Identify which cell holds the provided text, then report its [x, y] central coordinate. 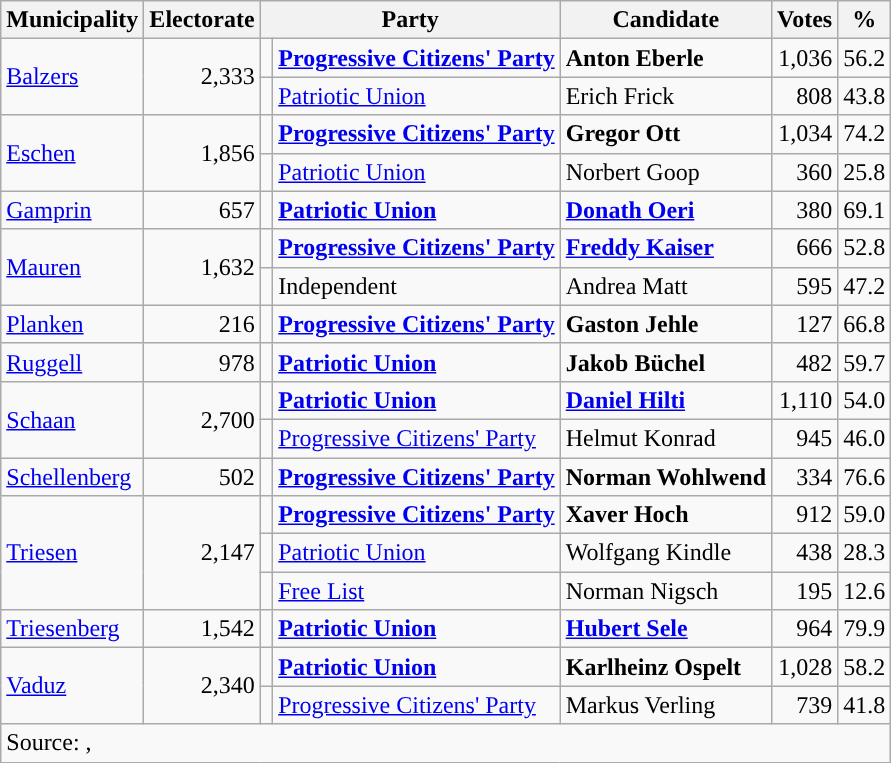
Free List [416, 591]
Gaston Jehle [666, 324]
76.6 [864, 477]
Anton Eberle [666, 58]
25.8 [864, 172]
1,856 [202, 153]
Xaver Hoch [666, 515]
Planken [72, 324]
334 [805, 477]
2,333 [202, 77]
Gamprin [72, 210]
216 [202, 324]
2,340 [202, 686]
Balzers [72, 77]
1,036 [805, 58]
964 [805, 629]
912 [805, 515]
Daniel Hilti [666, 400]
41.8 [864, 705]
1,632 [202, 267]
Norman Wohlwend [666, 477]
Triesen [72, 553]
Source: , [446, 743]
Andrea Matt [666, 286]
47.2 [864, 286]
360 [805, 172]
Schellenberg [72, 477]
46.0 [864, 438]
380 [805, 210]
Hubert Sele [666, 629]
195 [805, 591]
Markus Verling [666, 705]
978 [202, 362]
657 [202, 210]
79.9 [864, 629]
Electorate [202, 20]
Norman Nigsch [666, 591]
1,542 [202, 629]
2,700 [202, 419]
58.2 [864, 667]
52.8 [864, 248]
Party [410, 20]
502 [202, 477]
Eschen [72, 153]
Mauren [72, 267]
1,110 [805, 400]
Ruggell [72, 362]
Donath Oeri [666, 210]
74.2 [864, 134]
438 [805, 553]
Municipality [72, 20]
59.7 [864, 362]
Norbert Goop [666, 172]
Votes [805, 20]
482 [805, 362]
Erich Frick [666, 96]
12.6 [864, 591]
% [864, 20]
666 [805, 248]
808 [805, 96]
Candidate [666, 20]
43.8 [864, 96]
2,147 [202, 553]
69.1 [864, 210]
Karlheinz Ospelt [666, 667]
56.2 [864, 58]
1,028 [805, 667]
945 [805, 438]
Triesenberg [72, 629]
Schaan [72, 419]
Vaduz [72, 686]
127 [805, 324]
28.3 [864, 553]
Jakob Büchel [666, 362]
Independent [416, 286]
595 [805, 286]
54.0 [864, 400]
Gregor Ott [666, 134]
59.0 [864, 515]
Wolfgang Kindle [666, 553]
739 [805, 705]
Helmut Konrad [666, 438]
Freddy Kaiser [666, 248]
66.8 [864, 324]
1,034 [805, 134]
